Output the (x, y) coordinate of the center of the cell containing the given text.  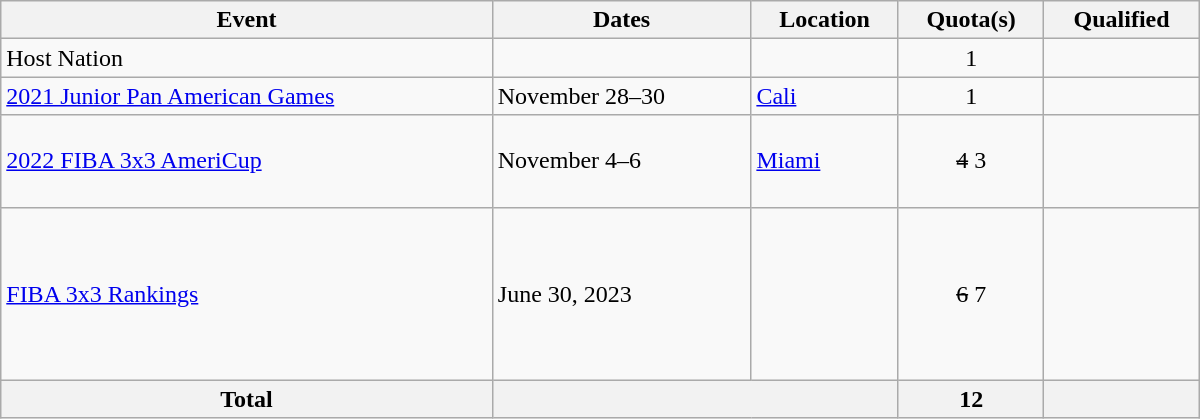
Qualified (1122, 20)
12 (971, 399)
Total (247, 399)
November 28–30 (622, 96)
6 7 (971, 294)
June 30, 2023 (622, 294)
Event (247, 20)
Host Nation (247, 58)
Dates (622, 20)
FIBA 3x3 Rankings (247, 294)
Location (825, 20)
Quota(s) (971, 20)
Cali (825, 96)
November 4–6 (622, 161)
Miami (825, 161)
2021 Junior Pan American Games (247, 96)
2022 FIBA 3x3 AmeriCup (247, 161)
4 3 (971, 161)
